Scan for the cell matching the given text and deliver its (x, y) coordinate at center. 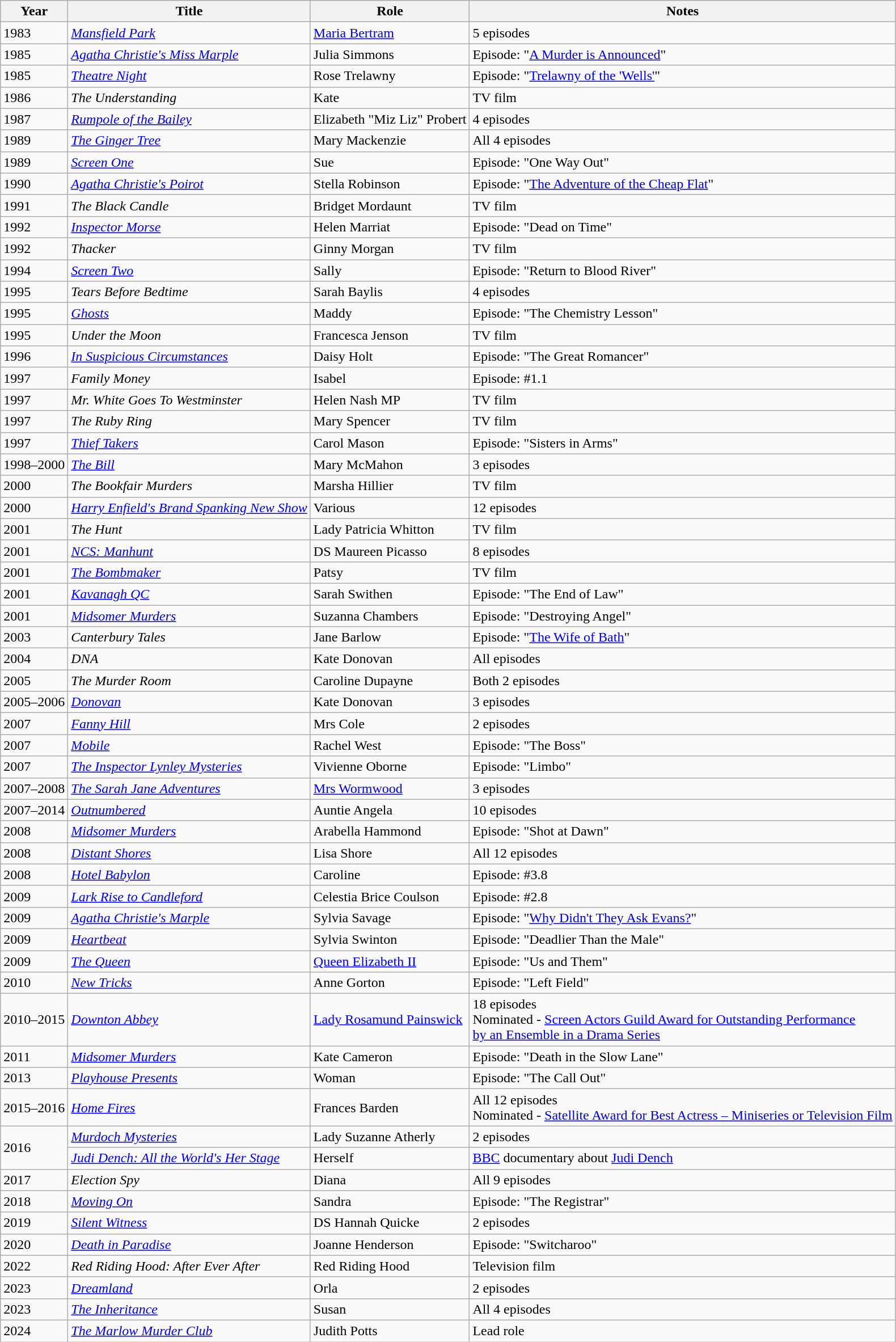
Patsy (390, 572)
Notes (683, 11)
2003 (34, 638)
DS Hannah Quicke (390, 1223)
Episode: "Deadlier Than the Male" (683, 939)
Rose Trelawny (390, 76)
Thief Takers (189, 443)
Year (34, 11)
Episode: "The End of Law" (683, 594)
Episode: "Sisters in Arms" (683, 443)
Episode: "The Great Romancer" (683, 357)
Kavanagh QC (189, 594)
18 episodes Nominated - Screen Actors Guild Award for Outstanding Performance by an Ensemble in a Drama Series (683, 1020)
Episode: "Why Didn't They Ask Evans?" (683, 918)
NCS: Manhunt (189, 551)
Episode: "Left Field" (683, 983)
8 episodes (683, 551)
Julia Simmons (390, 54)
2024 (34, 1331)
Kate Cameron (390, 1057)
Sylvia Swinton (390, 939)
Mansfield Park (189, 33)
Harry Enfield's Brand Spanking New Show (189, 508)
Downton Abbey (189, 1020)
Episode: "Dead on Time" (683, 227)
Election Spy (189, 1180)
Mary McMahon (390, 465)
1990 (34, 184)
Episode: "The Adventure of the Cheap Flat" (683, 184)
Helen Marriat (390, 227)
Francesca Jenson (390, 335)
All 9 episodes (683, 1180)
The Understanding (189, 98)
Playhouse Presents (189, 1078)
Mary Spencer (390, 421)
Rachel West (390, 745)
Judith Potts (390, 1331)
Both 2 episodes (683, 681)
Judi Dench: All the World's Her Stage (189, 1158)
Jane Barlow (390, 638)
Sue (390, 162)
Episode: #1.1 (683, 378)
2011 (34, 1057)
Episode: "Limbo" (683, 767)
Anne Gorton (390, 983)
Maddy (390, 314)
Joanne Henderson (390, 1244)
Woman (390, 1078)
Outnumbered (189, 810)
Arabella Hammond (390, 832)
Episode: "One Way Out" (683, 162)
1987 (34, 119)
All 12 episodes (683, 853)
Episode: "The Boss" (683, 745)
Canterbury Tales (189, 638)
Sarah Baylis (390, 292)
Sally (390, 271)
Episode: "Destroying Angel" (683, 615)
Lady Patricia Whitton (390, 529)
The Bookfair Murders (189, 486)
2005 (34, 681)
2016 (34, 1147)
Mobile (189, 745)
DS Maureen Picasso (390, 551)
Ghosts (189, 314)
Maria Bertram (390, 33)
Thacker (189, 248)
Lead role (683, 1331)
Marsha Hillier (390, 486)
1991 (34, 205)
BBC documentary about Judi Dench (683, 1158)
Death in Paradise (189, 1244)
2013 (34, 1078)
2017 (34, 1180)
Diana (390, 1180)
Ginny Morgan (390, 248)
Episode: "The Wife of Bath" (683, 638)
The Marlow Murder Club (189, 1331)
Mary Mackenzie (390, 141)
2010–2015 (34, 1020)
Silent Witness (189, 1223)
2022 (34, 1266)
The Murder Room (189, 681)
1994 (34, 271)
Elizabeth "Miz Liz" Probert (390, 119)
2019 (34, 1223)
Episode: "A Murder is Announced" (683, 54)
Lark Rise to Candleford (189, 896)
Various (390, 508)
The Black Candle (189, 205)
Episode: "Us and Them" (683, 961)
Screen One (189, 162)
All episodes (683, 659)
Stella Robinson (390, 184)
Caroline (390, 875)
Episode: #3.8 (683, 875)
1998–2000 (34, 465)
Distant Shores (189, 853)
1996 (34, 357)
2004 (34, 659)
The Bombmaker (189, 572)
2007–2008 (34, 788)
Herself (390, 1158)
Red Riding Hood: After Ever After (189, 1266)
The Hunt (189, 529)
1986 (34, 98)
The Inspector Lynley Mysteries (189, 767)
The Inheritance (189, 1309)
Hotel Babylon (189, 875)
Lady Suzanne Atherly (390, 1137)
Celestia Brice Coulson (390, 896)
Lisa Shore (390, 853)
Fanny Hill (189, 724)
Episode: "The Registrar" (683, 1201)
Home Fires (189, 1107)
10 episodes (683, 810)
All 12 episodes Nominated - Satellite Award for Best Actress – Miniseries or Television Film (683, 1107)
Episode: "Shot at Dawn" (683, 832)
Agatha Christie's Miss Marple (189, 54)
The Ginger Tree (189, 141)
Red Riding Hood (390, 1266)
Carol Mason (390, 443)
Agatha Christie's Poirot (189, 184)
Episode: "The Chemistry Lesson" (683, 314)
12 episodes (683, 508)
Heartbeat (189, 939)
Helen Nash MP (390, 400)
Episode: "Switcharoo" (683, 1244)
The Ruby Ring (189, 421)
2007–2014 (34, 810)
DNA (189, 659)
Auntie Angela (390, 810)
Family Money (189, 378)
Caroline Dupayne (390, 681)
Television film (683, 1266)
Tears Before Bedtime (189, 292)
Sarah Swithen (390, 594)
Episode: "Trelawny of the 'Wells'" (683, 76)
Mrs Cole (390, 724)
Kate (390, 98)
Sylvia Savage (390, 918)
Sandra (390, 1201)
5 episodes (683, 33)
2018 (34, 1201)
The Sarah Jane Adventures (189, 788)
2015–2016 (34, 1107)
In Suspicious Circumstances (189, 357)
Murdoch Mysteries (189, 1137)
Role (390, 11)
Episode: "Death in the Slow Lane" (683, 1057)
Susan (390, 1309)
Lady Rosamund Painswick (390, 1020)
New Tricks (189, 983)
1983 (34, 33)
Agatha Christie's Marple (189, 918)
Mrs Wormwood (390, 788)
Vivienne Oborne (390, 767)
Under the Moon (189, 335)
Title (189, 11)
Daisy Holt (390, 357)
Mr. White Goes To Westminster (189, 400)
Episode: "Return to Blood River" (683, 271)
Suzanna Chambers (390, 615)
2020 (34, 1244)
Isabel (390, 378)
Inspector Morse (189, 227)
The Bill (189, 465)
Moving On (189, 1201)
Dreamland (189, 1288)
Screen Two (189, 271)
2005–2006 (34, 702)
2010 (34, 983)
Donovan (189, 702)
The Queen (189, 961)
Episode: "The Call Out" (683, 1078)
Queen Elizabeth II (390, 961)
Rumpole of the Bailey (189, 119)
Episode: #2.8 (683, 896)
Orla (390, 1288)
Frances Barden (390, 1107)
Bridget Mordaunt (390, 205)
Theatre Night (189, 76)
